Search for the cell housing the specified text and yield its [X, Y] center coordinate. 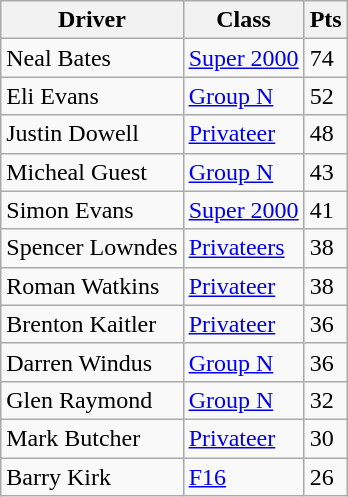
43 [326, 172]
Driver [92, 20]
Brenton Kaitler [92, 324]
32 [326, 400]
Spencer Lowndes [92, 248]
Mark Butcher [92, 438]
Micheal Guest [92, 172]
48 [326, 134]
Glen Raymond [92, 400]
Class [244, 20]
26 [326, 477]
Pts [326, 20]
Neal Bates [92, 58]
Roman Watkins [92, 286]
Simon Evans [92, 210]
Darren Windus [92, 362]
Justin Dowell [92, 134]
74 [326, 58]
30 [326, 438]
Eli Evans [92, 96]
52 [326, 96]
F16 [244, 477]
Barry Kirk [92, 477]
Privateers [244, 248]
41 [326, 210]
